Output the [X, Y] coordinate of the center of the cell containing the given text.  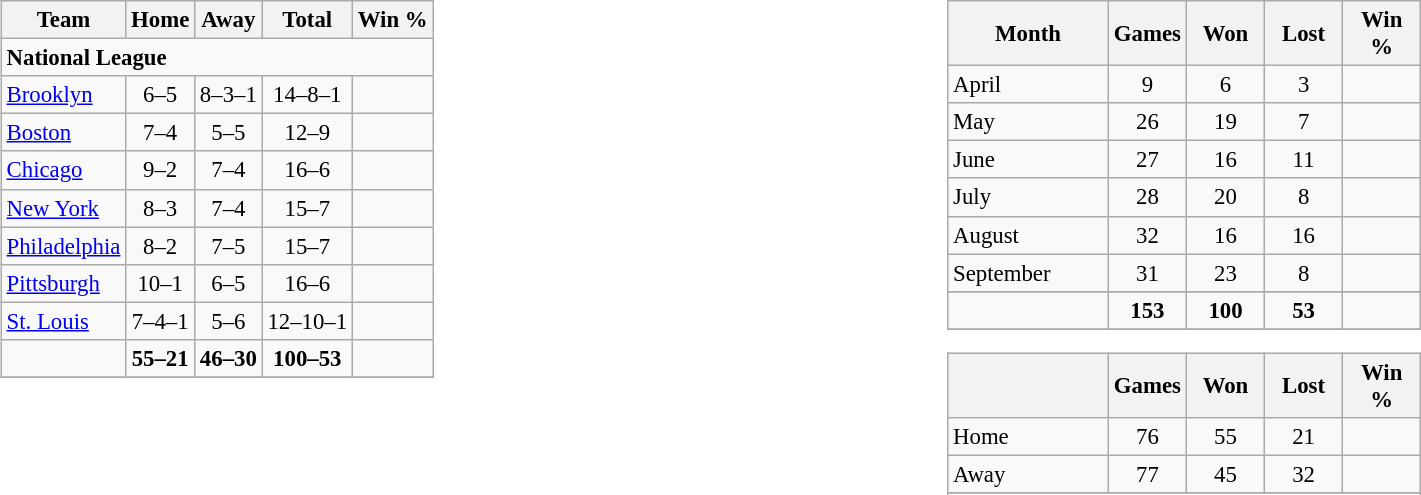
5–5 [229, 133]
St. Louis [63, 321]
Team [63, 20]
Pittsburgh [63, 283]
Boston [63, 133]
7 [1304, 122]
5–6 [229, 321]
8–2 [160, 246]
153 [1147, 310]
28 [1147, 197]
26 [1147, 122]
55–21 [160, 358]
12–10–1 [307, 321]
Chicago [63, 170]
12–9 [307, 133]
77 [1147, 474]
19 [1225, 122]
6 [1225, 85]
100–53 [307, 358]
11 [1304, 160]
Philadelphia [63, 246]
3 [1304, 85]
55 [1225, 437]
July [1028, 197]
Month [1028, 34]
National League [217, 58]
10–1 [160, 283]
Brooklyn [63, 95]
August [1028, 235]
45 [1225, 474]
23 [1225, 273]
May [1028, 122]
76 [1147, 437]
8–3–1 [229, 95]
21 [1304, 437]
100 [1225, 310]
9–2 [160, 170]
April [1028, 85]
Total [307, 20]
31 [1147, 273]
September [1028, 273]
7–5 [229, 246]
20 [1225, 197]
New York [63, 208]
8–3 [160, 208]
46–30 [229, 358]
June [1028, 160]
14–8–1 [307, 95]
53 [1304, 310]
27 [1147, 160]
9 [1147, 85]
7–4–1 [160, 321]
